Output the (x, y) coordinate of the center of the cell containing the given text.  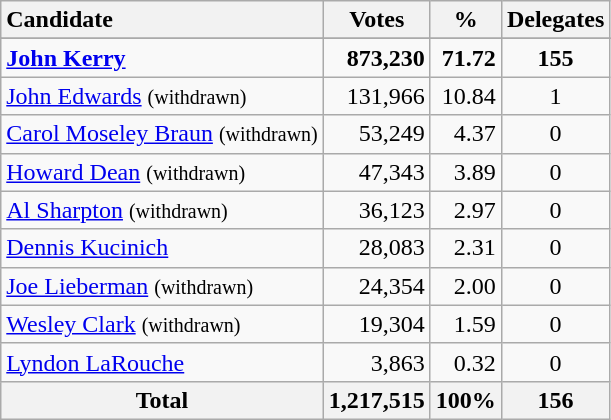
71.72 (466, 58)
Al Sharpton (withdrawn) (162, 210)
3.89 (466, 172)
1,217,515 (376, 400)
155 (555, 58)
2.00 (466, 286)
Delegates (555, 20)
John Edwards (withdrawn) (162, 96)
Dennis Kucinich (162, 248)
873,230 (376, 58)
47,343 (376, 172)
1.59 (466, 324)
1 (555, 96)
53,249 (376, 134)
131,966 (376, 96)
John Kerry (162, 58)
156 (555, 400)
Lyndon LaRouche (162, 362)
Howard Dean (withdrawn) (162, 172)
3,863 (376, 362)
2.31 (466, 248)
100% (466, 400)
Carol Moseley Braun (withdrawn) (162, 134)
Wesley Clark (withdrawn) (162, 324)
0.32 (466, 362)
Joe Lieberman (withdrawn) (162, 286)
Candidate (162, 20)
24,354 (376, 286)
Votes (376, 20)
10.84 (466, 96)
36,123 (376, 210)
% (466, 20)
19,304 (376, 324)
28,083 (376, 248)
Total (162, 400)
4.37 (466, 134)
2.97 (466, 210)
